Output the (x, y) coordinate of the center of the cell containing the given text.  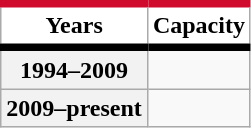
Capacity (198, 26)
2009–present (74, 108)
Years (74, 26)
1994–2009 (74, 68)
